Determine the (X, Y) coordinate at the center of the cell enclosing the given text.  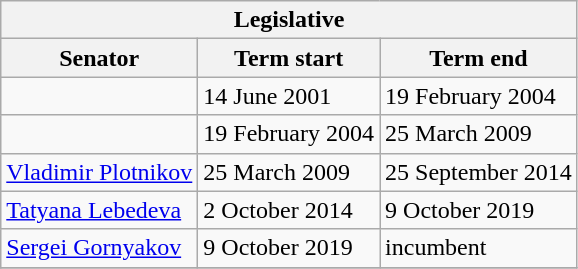
25 September 2014 (479, 172)
Term end (479, 58)
14 June 2001 (289, 96)
Vladimir Plotnikov (100, 172)
Senator (100, 58)
2 October 2014 (289, 210)
Term start (289, 58)
Tatyana Lebedeva (100, 210)
incumbent (479, 248)
Sergei Gornyakov (100, 248)
Legislative (289, 20)
